Locate the cell with the specified text and output its (X, Y) center coordinate. 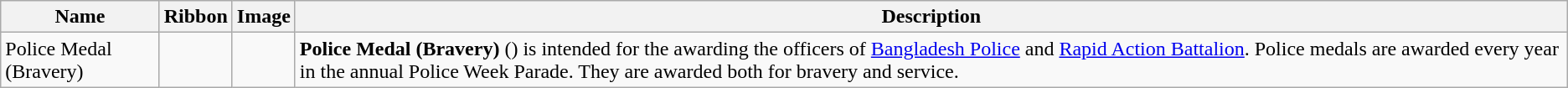
Name (80, 17)
Image (263, 17)
Ribbon (196, 17)
Description (931, 17)
Police Medal (Bravery) (80, 60)
